Pinpoint the cell where the given text exists, returning its [X, Y] midpoint coordinate. 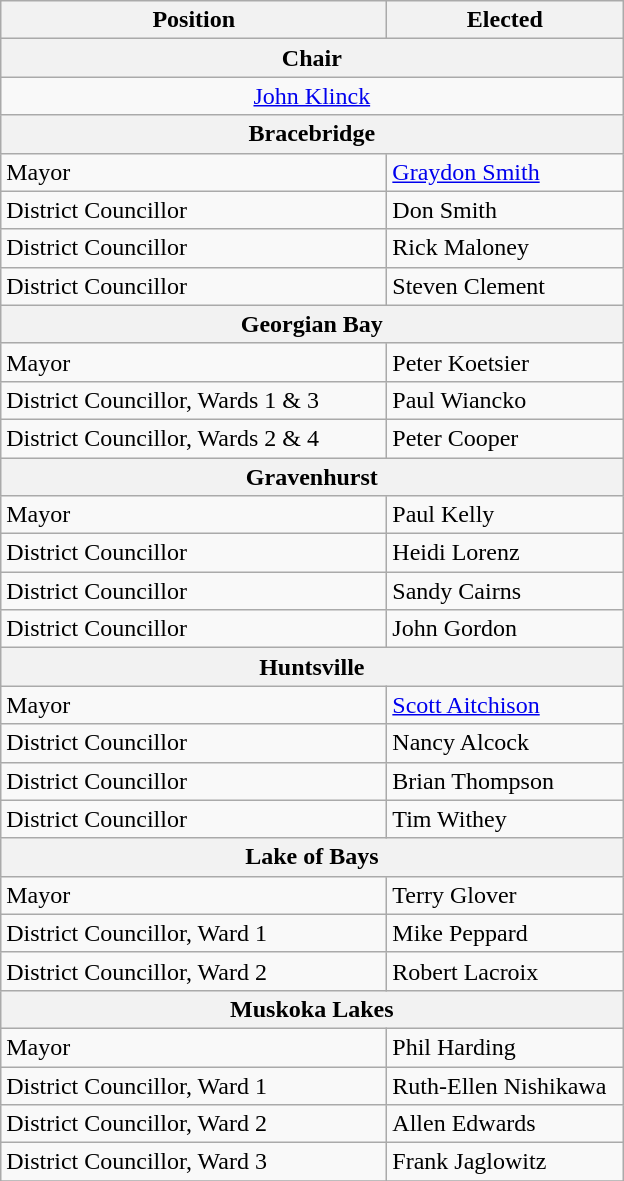
Frank Jaglowitz [505, 1162]
Sandy Cairns [505, 591]
Paul Kelly [505, 515]
Peter Cooper [505, 438]
Robert Lacroix [505, 971]
District Councillor, Wards 1 & 3 [194, 400]
Gravenhurst [312, 477]
Peter Koetsier [505, 362]
Position [194, 20]
Muskoka Lakes [312, 1009]
Phil Harding [505, 1047]
Lake of Bays [312, 857]
Allen Edwards [505, 1124]
Bracebridge [312, 134]
John Klinck [312, 96]
Brian Thompson [505, 781]
District Councillor, Wards 2 & 4 [194, 438]
Heidi Lorenz [505, 553]
Mike Peppard [505, 933]
Paul Wiancko [505, 400]
Rick Maloney [505, 248]
Graydon Smith [505, 172]
Georgian Bay [312, 324]
Ruth-Ellen Nishikawa [505, 1085]
Terry Glover [505, 895]
Don Smith [505, 210]
Steven Clement [505, 286]
Tim Withey [505, 819]
John Gordon [505, 629]
District Councillor, Ward 3 [194, 1162]
Chair [312, 58]
Elected [505, 20]
Huntsville [312, 667]
Nancy Alcock [505, 743]
Scott Aitchison [505, 705]
